Pinpoint the cell where the given text exists, returning its (X, Y) midpoint coordinate. 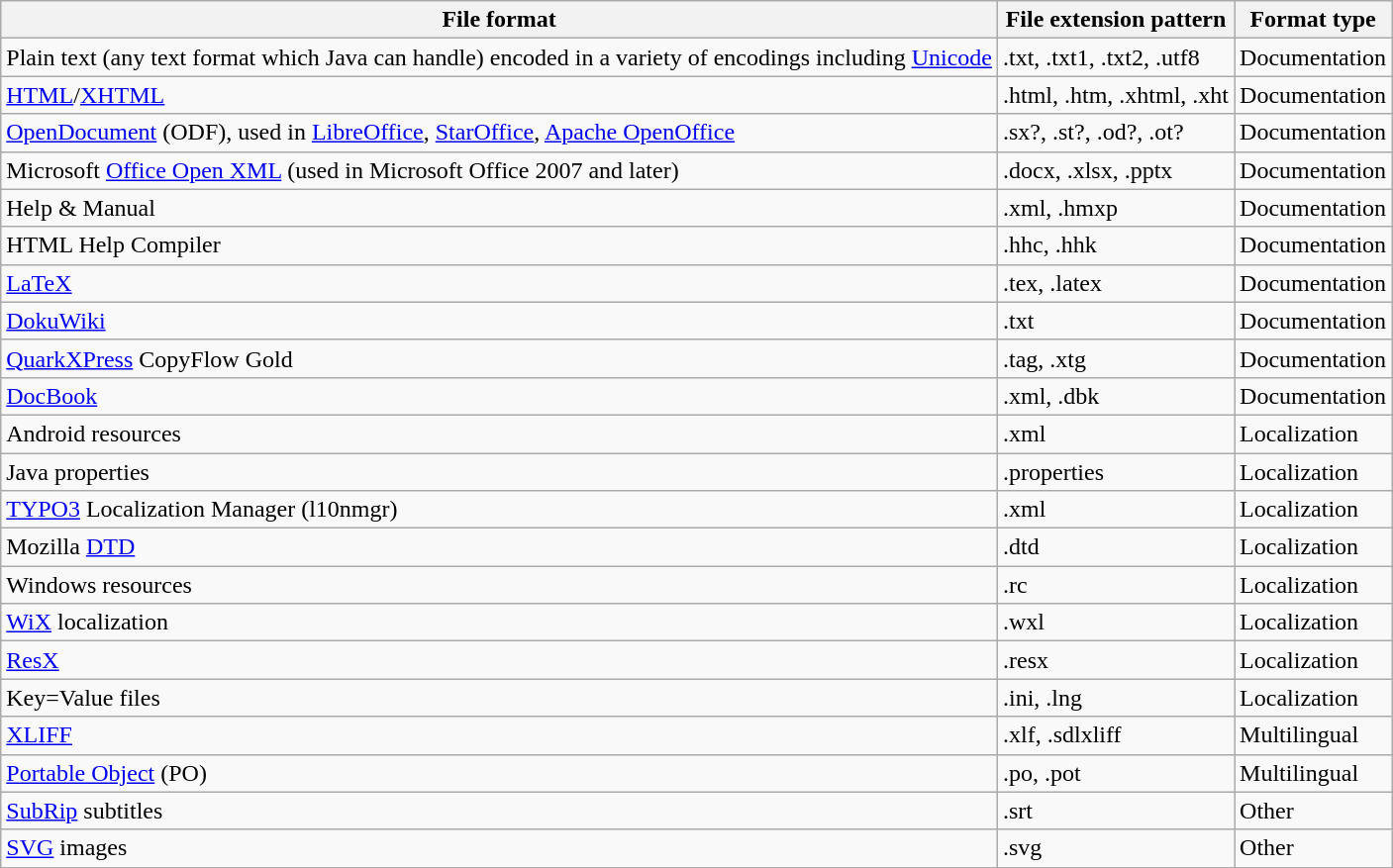
.svg (1115, 848)
QuarkXPress CopyFlow Gold (499, 358)
.po, .pot (1115, 773)
.xlf, .sdlxliff (1115, 735)
Android resources (499, 434)
Key=Value files (499, 698)
HTML Help Compiler (499, 245)
.sx?, .st?, .od?, .ot? (1115, 133)
.txt (1115, 321)
.hhc, .hhk (1115, 245)
.html, .htm, .xhtml, .xht (1115, 95)
Plain text (any text format which Java can handle) encoded in a variety of encodings including Unicode (499, 57)
WiX localization (499, 623)
ResX (499, 660)
TYPO3 Localization Manager (l10nmgr) (499, 510)
DokuWiki (499, 321)
Mozilla DTD (499, 547)
SVG images (499, 848)
.tag, .xtg (1115, 358)
.dtd (1115, 547)
Help & Manual (499, 208)
SubRip subtitles (499, 811)
.wxl (1115, 623)
.xml, .dbk (1115, 396)
.srt (1115, 811)
File extension pattern (1115, 20)
Format type (1313, 20)
.txt, .txt1, .txt2, .utf8 (1115, 57)
.resx (1115, 660)
Portable Object (PO) (499, 773)
Windows resources (499, 585)
DocBook (499, 396)
.rc (1115, 585)
.xml, .hmxp (1115, 208)
Java properties (499, 472)
OpenDocument (ODF), used in LibreOffice, StarOffice, Apache OpenOffice (499, 133)
.docx, .xlsx, .pptx (1115, 170)
File format (499, 20)
LaTeX (499, 283)
.ini, .lng (1115, 698)
.tex, .latex (1115, 283)
HTML/XHTML (499, 95)
Microsoft Office Open XML (used in Microsoft Office 2007 and later) (499, 170)
XLIFF (499, 735)
.properties (1115, 472)
